Determine the [X, Y] coordinate at the center of the cell enclosing the given text.  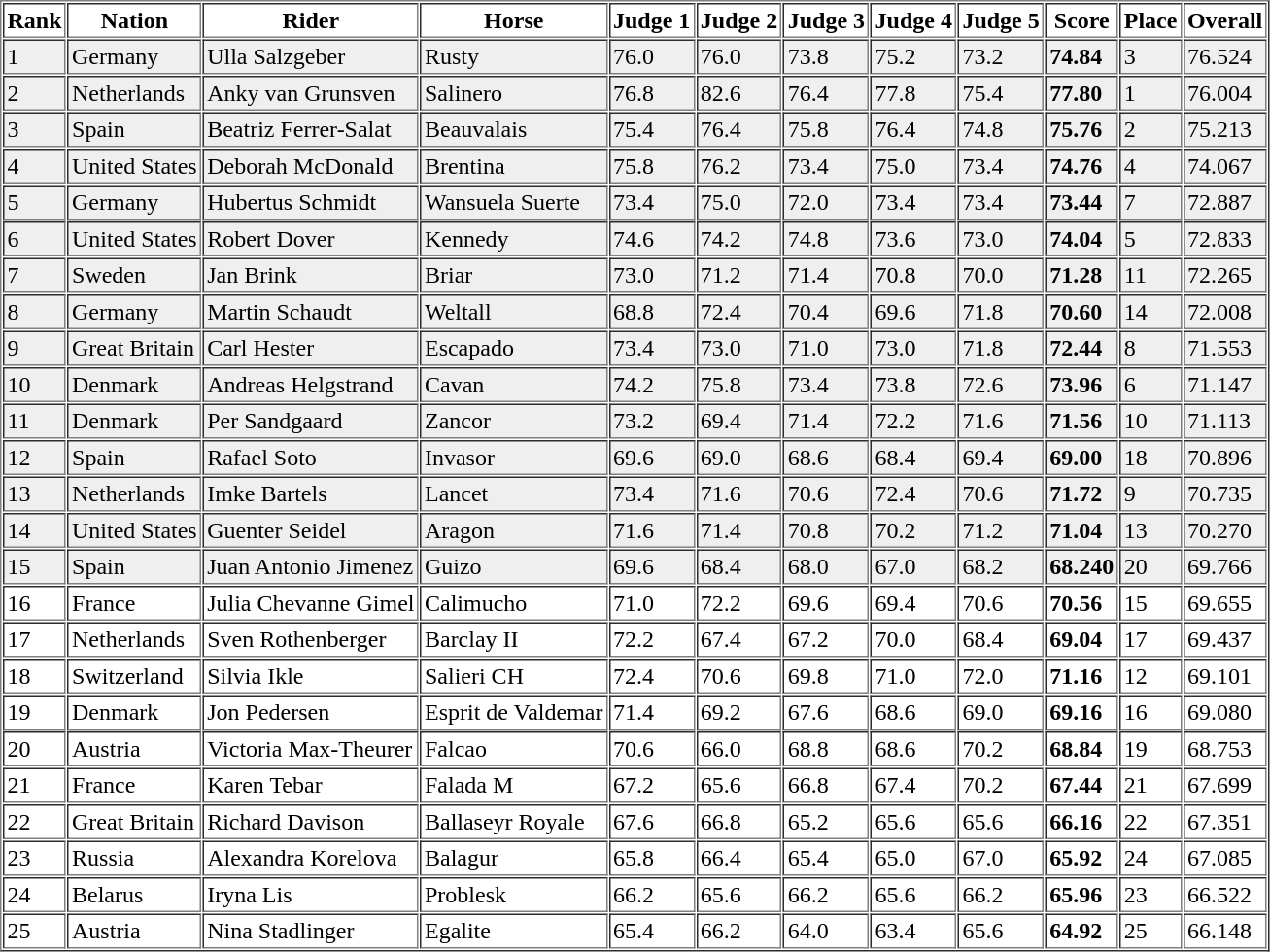
Egalite [513, 931]
72.887 [1224, 202]
Falada M [513, 785]
74.067 [1224, 166]
68.240 [1082, 567]
68.0 [826, 567]
Kennedy [513, 239]
Escapado [513, 348]
69.00 [1082, 458]
Silvia Ikle [311, 676]
Place [1150, 20]
Iryna Lis [311, 895]
Imke Bartels [311, 493]
71.147 [1224, 385]
Julia Chevanne Gimel [311, 603]
71.56 [1082, 422]
71.16 [1082, 676]
77.8 [913, 93]
70.735 [1224, 493]
71.553 [1224, 348]
Guizo [513, 567]
72.265 [1224, 276]
Judge 2 [738, 20]
72.44 [1082, 348]
73.44 [1082, 202]
67.085 [1224, 859]
Score [1082, 20]
69.437 [1224, 639]
Carl Hester [311, 348]
Wansuela Suerte [513, 202]
70.270 [1224, 530]
77.80 [1082, 93]
Barclay II [513, 639]
Nina Stadlinger [311, 931]
73.96 [1082, 385]
Switzerland [135, 676]
70.896 [1224, 458]
66.4 [738, 859]
Sven Rothenberger [311, 639]
Problesk [513, 895]
Balagur [513, 859]
63.4 [913, 931]
69.655 [1224, 603]
Invasor [513, 458]
Alexandra Korelova [311, 859]
Beatriz Ferrer-Salat [311, 130]
73.6 [913, 239]
69.766 [1224, 567]
75.213 [1224, 130]
Salieri CH [513, 676]
Judge 1 [651, 20]
65.92 [1082, 859]
Karen Tebar [311, 785]
Rider [311, 20]
Lancet [513, 493]
Victoria Max-Theurer [311, 749]
Hubertus Schmidt [311, 202]
Judge 5 [1001, 20]
76.8 [651, 93]
69.04 [1082, 639]
70.60 [1082, 312]
65.96 [1082, 895]
Deborah McDonald [311, 166]
Cavan [513, 385]
Zancor [513, 422]
69.16 [1082, 713]
69.080 [1224, 713]
65.8 [651, 859]
Juan Antonio Jimenez [311, 567]
72.008 [1224, 312]
71.28 [1082, 276]
Belarus [135, 895]
Jan Brink [311, 276]
Overall [1224, 20]
Nation [135, 20]
74.84 [1082, 56]
Jon Pedersen [311, 713]
67.351 [1224, 822]
74.76 [1082, 166]
Rank [35, 20]
Rusty [513, 56]
64.0 [826, 931]
68.753 [1224, 749]
Anky van Grunsven [311, 93]
Andreas Helgstrand [311, 385]
67.699 [1224, 785]
66.148 [1224, 931]
Brentina [513, 166]
71.113 [1224, 422]
Horse [513, 20]
67.44 [1082, 785]
Per Sandgaard [311, 422]
74.04 [1082, 239]
Falcao [513, 749]
68.84 [1082, 749]
Guenter Seidel [311, 530]
76.2 [738, 166]
Beauvalais [513, 130]
Rafael Soto [311, 458]
69.2 [738, 713]
70.4 [826, 312]
66.0 [738, 749]
Judge 4 [913, 20]
Salinero [513, 93]
75.2 [913, 56]
Ulla Salzgeber [311, 56]
Russia [135, 859]
Sweden [135, 276]
66.16 [1082, 822]
72.6 [1001, 385]
Robert Dover [311, 239]
Calimucho [513, 603]
Briar [513, 276]
76.004 [1224, 93]
71.72 [1082, 493]
72.833 [1224, 239]
Judge 3 [826, 20]
71.04 [1082, 530]
74.6 [651, 239]
64.92 [1082, 931]
Ballaseyr Royale [513, 822]
Martin Schaudt [311, 312]
76.524 [1224, 56]
66.522 [1224, 895]
Esprit de Valdemar [513, 713]
65.2 [826, 822]
69.101 [1224, 676]
Aragon [513, 530]
Richard Davison [311, 822]
75.76 [1082, 130]
65.0 [913, 859]
68.2 [1001, 567]
Weltall [513, 312]
70.56 [1082, 603]
82.6 [738, 93]
69.8 [826, 676]
